Locate the cell with the specified text and output its (X, Y) center coordinate. 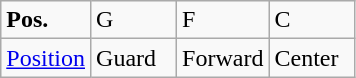
Center (312, 58)
Forward (223, 58)
Pos. (46, 20)
C (312, 20)
F (223, 20)
Guard (134, 58)
G (134, 20)
Position (46, 58)
